Pinpoint the cell where the given text exists, returning its (X, Y) midpoint coordinate. 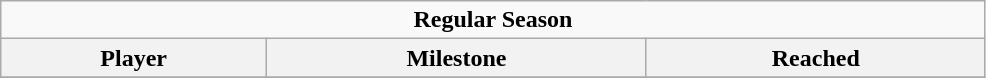
Milestone (457, 58)
Regular Season (493, 20)
Reached (816, 58)
Player (134, 58)
